Output the (X, Y) coordinate of the center of the cell containing the given text.  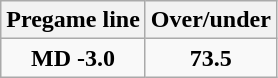
73.5 (210, 58)
MD -3.0 (74, 58)
Over/under (210, 20)
Pregame line (74, 20)
